Return the (X, Y) coordinate for the center point of the cell that contains the specified text.  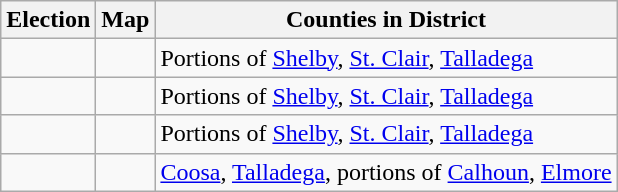
Counties in District (386, 20)
Election (48, 20)
Coosa, Talladega, portions of Calhoun, Elmore (386, 172)
Map (126, 20)
